Identify which cell holds the provided text, then report its (X, Y) central coordinate. 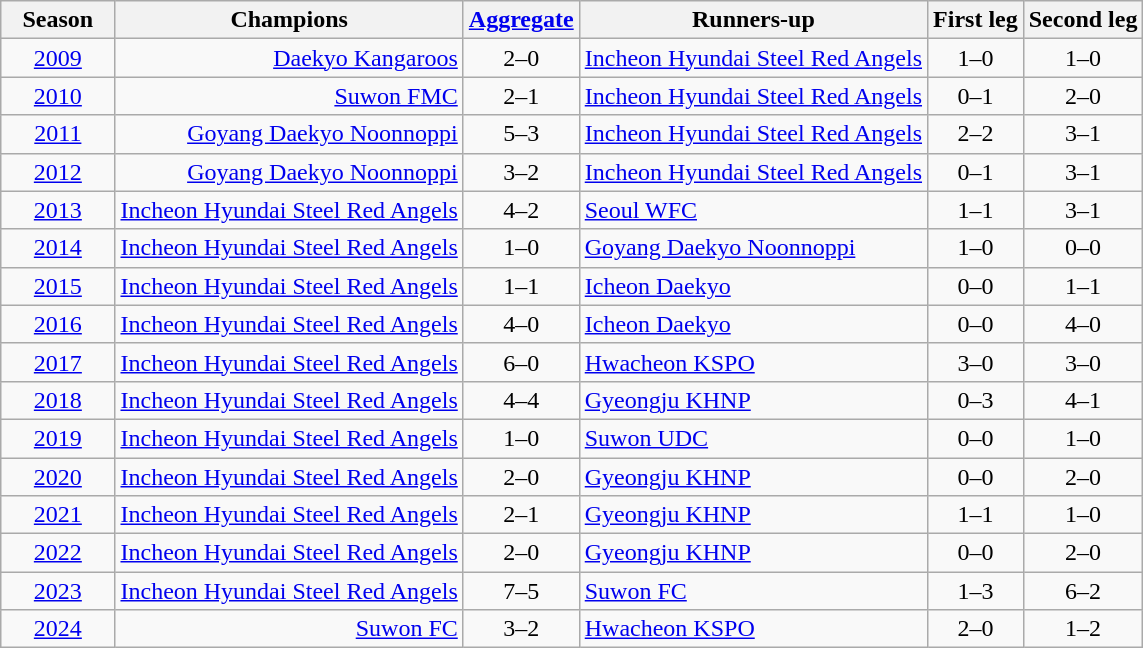
7–5 (521, 591)
2019 (58, 438)
4–4 (521, 400)
4–2 (521, 210)
1–2 (1083, 629)
4–1 (1083, 400)
Suwon FMC (289, 96)
6–2 (1083, 591)
2017 (58, 362)
2012 (58, 172)
2010 (58, 96)
2014 (58, 248)
Second leg (1083, 20)
2024 (58, 629)
First leg (976, 20)
2–2 (976, 134)
Champions (289, 20)
2016 (58, 324)
2020 (58, 477)
2021 (58, 515)
2023 (58, 591)
0–3 (976, 400)
Seoul WFC (753, 210)
2009 (58, 58)
6–0 (521, 362)
Aggregate (521, 20)
Daekyo Kangaroos (289, 58)
1–3 (976, 591)
2013 (58, 210)
Season (58, 20)
Suwon UDC (753, 438)
2011 (58, 134)
5–3 (521, 134)
2022 (58, 553)
Runners-up (753, 20)
2015 (58, 286)
2018 (58, 400)
